Locate the cell with the specified text and output its [X, Y] center coordinate. 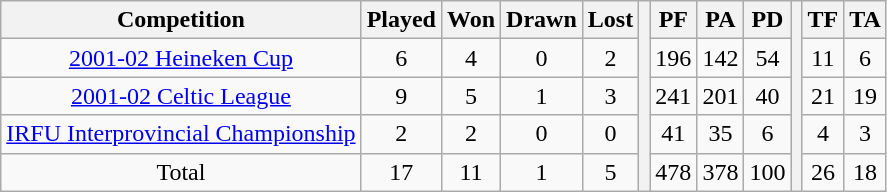
196 [674, 58]
Competition [181, 20]
2001-02 Heineken Cup [181, 58]
201 [720, 96]
Won [470, 20]
241 [674, 96]
21 [823, 96]
2001-02 Celtic League [181, 96]
41 [674, 134]
100 [768, 172]
17 [401, 172]
40 [768, 96]
9 [401, 96]
Total [181, 172]
Lost [610, 20]
35 [720, 134]
PF [674, 20]
PD [768, 20]
Drawn [542, 20]
26 [823, 172]
378 [720, 172]
TF [823, 20]
54 [768, 58]
142 [720, 58]
PA [720, 20]
IRFU Interprovincial Championship [181, 134]
18 [866, 172]
TA [866, 20]
Played [401, 20]
478 [674, 172]
19 [866, 96]
